Identify which cell holds the provided text, then report its (X, Y) central coordinate. 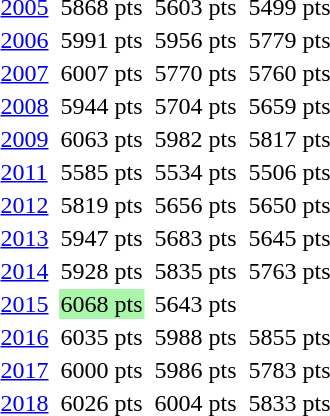
5683 pts (196, 238)
5982 pts (196, 139)
5704 pts (196, 106)
5534 pts (196, 172)
6063 pts (102, 139)
5585 pts (102, 172)
5991 pts (102, 40)
6068 pts (102, 304)
5944 pts (102, 106)
5835 pts (196, 271)
5947 pts (102, 238)
6000 pts (102, 370)
5956 pts (196, 40)
5988 pts (196, 337)
6035 pts (102, 337)
5928 pts (102, 271)
5643 pts (196, 304)
5770 pts (196, 73)
6007 pts (102, 73)
5819 pts (102, 205)
5986 pts (196, 370)
5656 pts (196, 205)
